Extract the [x, y] coordinate from the center of the cell holding the provided text.  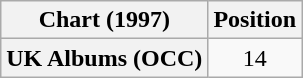
Position [255, 20]
UK Albums (OCC) [104, 58]
14 [255, 58]
Chart (1997) [104, 20]
